Detect which cell encompasses the target text, then output its (x, y) center coordinate. 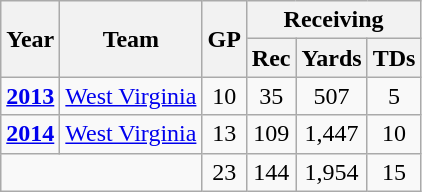
35 (271, 96)
Rec (271, 58)
23 (224, 172)
Receiving (334, 20)
109 (271, 134)
TDs (394, 58)
5 (394, 96)
Team (131, 39)
2013 (30, 96)
Yards (332, 58)
1,954 (332, 172)
144 (271, 172)
1,447 (332, 134)
GP (224, 39)
15 (394, 172)
Year (30, 39)
13 (224, 134)
2014 (30, 134)
507 (332, 96)
